Pinpoint the cell where the given text exists, returning its [X, Y] midpoint coordinate. 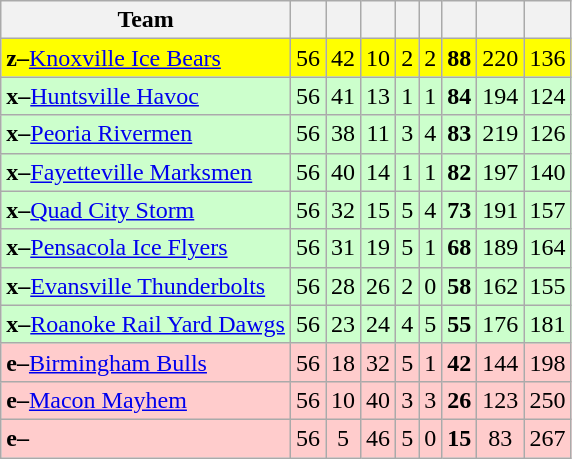
58 [460, 286]
x–Quad City Storm [146, 210]
194 [500, 96]
x–Evansville Thunderbolts [146, 286]
z–Knoxville Ice Bears [146, 58]
164 [548, 248]
23 [344, 324]
73 [460, 210]
e– [146, 438]
144 [500, 362]
28 [344, 286]
x–Roanoke Rail Yard Dawgs [146, 324]
68 [460, 248]
38 [344, 134]
14 [378, 172]
13 [378, 96]
e–Macon Mayhem [146, 400]
84 [460, 96]
140 [548, 172]
46 [378, 438]
124 [548, 96]
155 [548, 286]
24 [378, 324]
88 [460, 58]
197 [500, 172]
18 [344, 362]
198 [548, 362]
31 [344, 248]
55 [460, 324]
e–Birmingham Bulls [146, 362]
19 [378, 248]
x–Peoria Rivermen [146, 134]
11 [378, 134]
162 [500, 286]
176 [500, 324]
x–Pensacola Ice Flyers [146, 248]
Team [146, 20]
126 [548, 134]
41 [344, 96]
157 [548, 210]
181 [548, 324]
250 [548, 400]
x–Fayetteville Marksmen [146, 172]
136 [548, 58]
82 [460, 172]
189 [500, 248]
219 [500, 134]
220 [500, 58]
123 [500, 400]
x–Huntsville Havoc [146, 96]
191 [500, 210]
267 [548, 438]
